Locate the cell with the specified text and output its [X, Y] center coordinate. 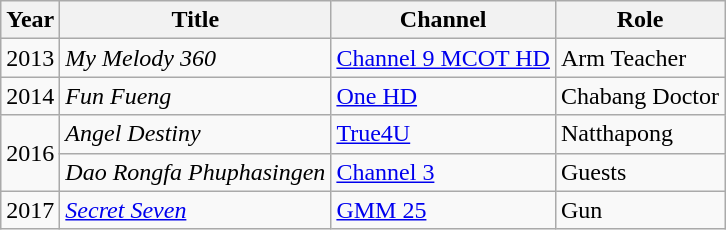
True4U [444, 134]
Arm Teacher [640, 58]
2016 [30, 153]
Guests [640, 172]
Channel 3 [444, 172]
Year [30, 20]
Fun Fueng [196, 96]
Angel Destiny [196, 134]
Channel [444, 20]
Natthapong [640, 134]
Gun [640, 210]
2013 [30, 58]
Channel 9 MCOT HD [444, 58]
GMM 25 [444, 210]
Secret Seven [196, 210]
Role [640, 20]
One HD [444, 96]
Chabang Doctor [640, 96]
My Melody 360 [196, 58]
2014 [30, 96]
Dao Rongfa Phuphasingen [196, 172]
Title [196, 20]
2017 [30, 210]
